Locate the cell with the specified text and output its [x, y] center coordinate. 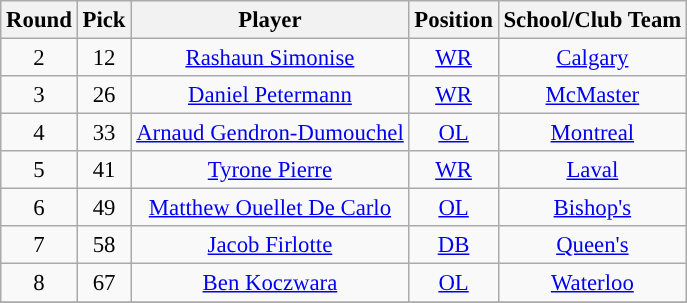
12 [104, 58]
26 [104, 95]
6 [39, 208]
49 [104, 208]
Laval [592, 170]
McMaster [592, 95]
Jacob Firlotte [270, 245]
Ben Koczwara [270, 283]
Rashaun Simonise [270, 58]
Daniel Petermann [270, 95]
Pick [104, 20]
5 [39, 170]
2 [39, 58]
Queen's [592, 245]
41 [104, 170]
Tyrone Pierre [270, 170]
3 [39, 95]
58 [104, 245]
Calgary [592, 58]
DB [454, 245]
Matthew Ouellet De Carlo [270, 208]
4 [39, 133]
Player [270, 20]
Bishop's [592, 208]
67 [104, 283]
Waterloo [592, 283]
8 [39, 283]
Montreal [592, 133]
School/Club Team [592, 20]
Position [454, 20]
33 [104, 133]
7 [39, 245]
Arnaud Gendron-Dumouchel [270, 133]
Round [39, 20]
